From the cell containing the given text, extract its center point as (X, Y) coordinate. 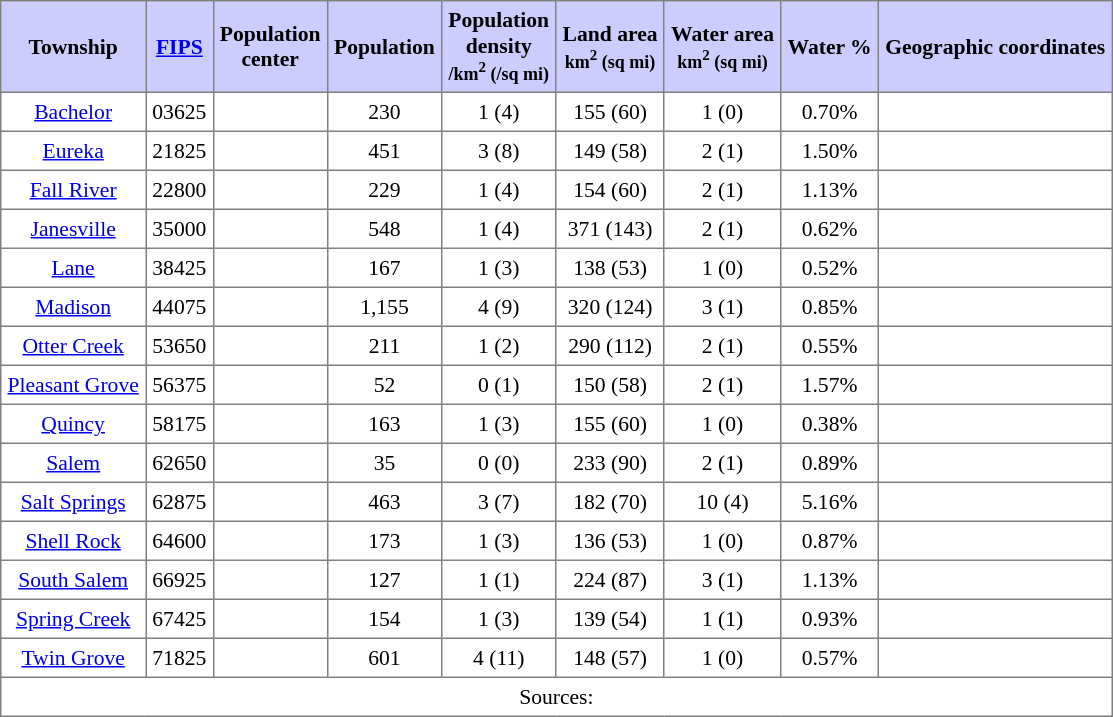
Twin Grove (74, 658)
Population (384, 47)
548 (384, 228)
Pleasant Grove (74, 384)
Salt Springs (74, 502)
Geographic coordinates (995, 47)
35000 (180, 228)
0.38% (830, 424)
0.55% (830, 346)
Populationcenter (270, 47)
0.87% (830, 540)
138 (53) (610, 268)
0.70% (830, 112)
35 (384, 462)
Shell Rock (74, 540)
Eureka (74, 150)
371 (143) (610, 228)
44075 (180, 306)
0.93% (830, 618)
58175 (180, 424)
0.52% (830, 268)
62875 (180, 502)
62650 (180, 462)
52 (384, 384)
451 (384, 150)
3 (7) (499, 502)
150 (58) (610, 384)
0 (0) (499, 462)
320 (124) (610, 306)
0 (1) (499, 384)
127 (384, 580)
Water areakm2 (sq mi) (722, 47)
173 (384, 540)
66925 (180, 580)
Populationdensity/km2 (/sq mi) (499, 47)
148 (57) (610, 658)
71825 (180, 658)
Janesville (74, 228)
Quincy (74, 424)
1,155 (384, 306)
0.62% (830, 228)
03625 (180, 112)
4 (11) (499, 658)
4 (9) (499, 306)
21825 (180, 150)
Spring Creek (74, 618)
5.16% (830, 502)
Fall River (74, 190)
FIPS (180, 47)
154 (60) (610, 190)
3 (8) (499, 150)
Sources: (556, 696)
38425 (180, 268)
Bachelor (74, 112)
136 (53) (610, 540)
230 (384, 112)
1.50% (830, 150)
182 (70) (610, 502)
56375 (180, 384)
290 (112) (610, 346)
0.85% (830, 306)
Water % (830, 47)
Madison (74, 306)
64600 (180, 540)
149 (58) (610, 150)
463 (384, 502)
601 (384, 658)
0.89% (830, 462)
163 (384, 424)
South Salem (74, 580)
53650 (180, 346)
154 (384, 618)
139 (54) (610, 618)
233 (90) (610, 462)
1 (2) (499, 346)
0.57% (830, 658)
Lane (74, 268)
Otter Creek (74, 346)
167 (384, 268)
224 (87) (610, 580)
Salem (74, 462)
211 (384, 346)
229 (384, 190)
Land areakm2 (sq mi) (610, 47)
10 (4) (722, 502)
22800 (180, 190)
Township (74, 47)
67425 (180, 618)
1.57% (830, 384)
